Search for the cell housing the specified text and yield its (X, Y) center coordinate. 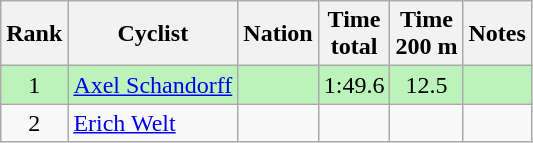
Time200 m (426, 34)
2 (34, 123)
Nation (278, 34)
Rank (34, 34)
Cyclist (153, 34)
12.5 (426, 85)
1 (34, 85)
Timetotal (354, 34)
Erich Welt (153, 123)
1:49.6 (354, 85)
Axel Schandorff (153, 85)
Notes (497, 34)
